Pinpoint the cell where the given text exists, returning its [x, y] midpoint coordinate. 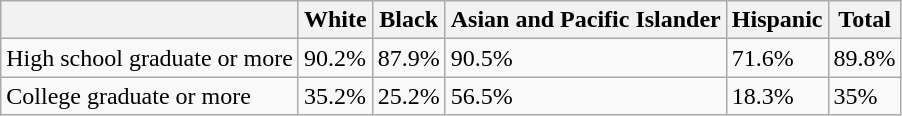
87.9% [408, 58]
Asian and Pacific Islander [586, 20]
Black [408, 20]
18.3% [777, 96]
89.8% [864, 58]
Hispanic [777, 20]
35.2% [335, 96]
Total [864, 20]
90.2% [335, 58]
High school graduate or more [150, 58]
College graduate or more [150, 96]
35% [864, 96]
90.5% [586, 58]
56.5% [586, 96]
25.2% [408, 96]
White [335, 20]
71.6% [777, 58]
